Return the (x, y) coordinate for the center point of the cell that contains the specified text.  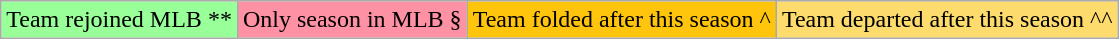
Only season in MLB § (352, 20)
Team departed after this season ^^ (947, 20)
Team rejoined MLB ** (120, 20)
Team folded after this season ^ (622, 20)
